Determine the (X, Y) coordinate at the center of the cell enclosing the given text.  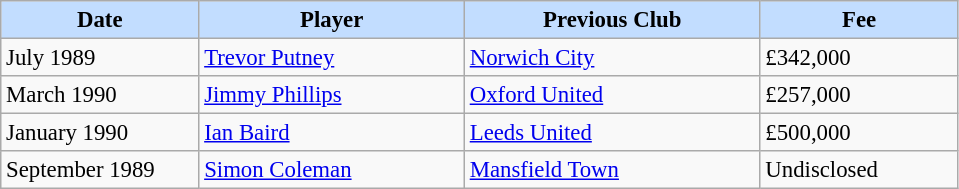
Fee (859, 20)
Leeds United (612, 133)
£342,000 (859, 58)
Player (332, 20)
£257,000 (859, 95)
January 1990 (100, 133)
Ian Baird (332, 133)
Mansfield Town (612, 170)
Simon Coleman (332, 170)
March 1990 (100, 95)
Trevor Putney (332, 58)
Date (100, 20)
July 1989 (100, 58)
Jimmy Phillips (332, 95)
Oxford United (612, 95)
Undisclosed (859, 170)
Previous Club (612, 20)
£500,000 (859, 133)
Norwich City (612, 58)
September 1989 (100, 170)
